Find where the given text appears and provide that cell's center as [x, y] coordinate. 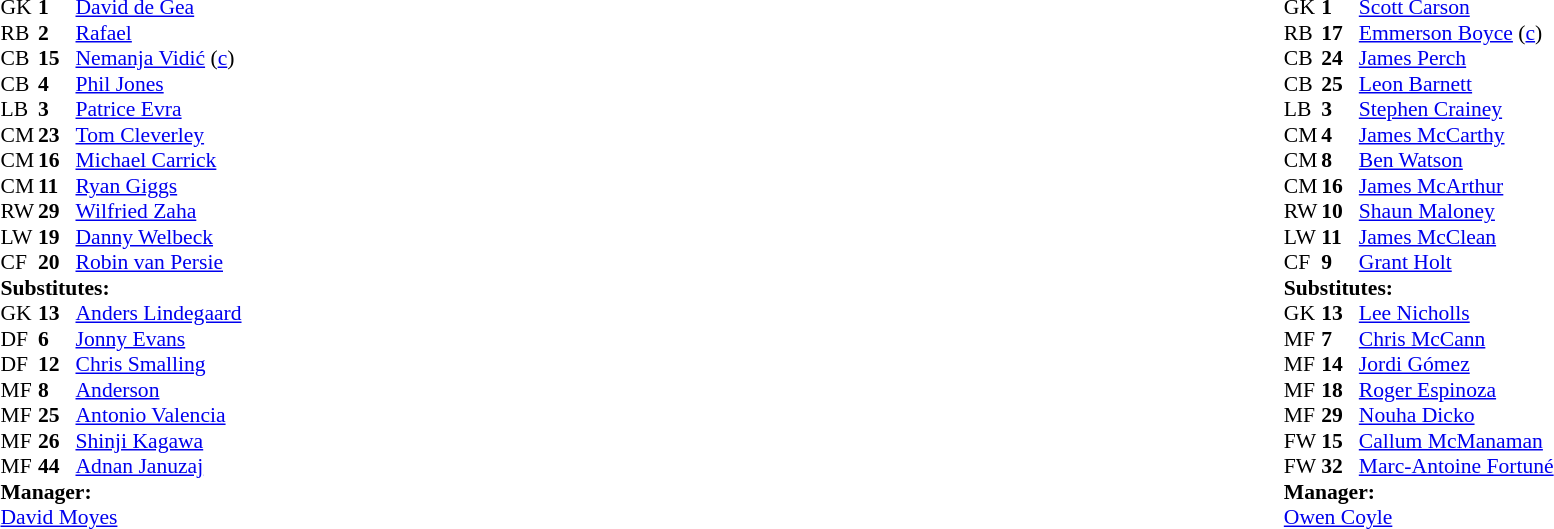
Phil Jones [159, 84]
10 [1340, 211]
26 [57, 441]
Shaun Maloney [1456, 211]
James McCarthy [1456, 135]
Lee Nicholls [1456, 313]
Stephen Crainey [1456, 109]
Marc-Antoine Fortuné [1456, 467]
23 [57, 135]
Chris McCann [1456, 339]
Chris Smalling [159, 365]
Jordi Gómez [1456, 365]
James Perch [1456, 59]
Danny Welbeck [159, 237]
Roger Espinoza [1456, 390]
19 [57, 237]
44 [57, 467]
32 [1340, 467]
James McClean [1456, 237]
17 [1340, 33]
Emmerson Boyce (c) [1456, 33]
Shinji Kagawa [159, 441]
Leon Barnett [1456, 84]
Wilfried Zaha [159, 211]
Tom Cleverley [159, 135]
Nemanja Vidić (c) [159, 59]
Antonio Valencia [159, 415]
20 [57, 263]
Anders Lindegaard [159, 313]
Adnan Januzaj [159, 467]
14 [1340, 365]
18 [1340, 390]
Ryan Giggs [159, 186]
Michael Carrick [159, 161]
Callum McManaman [1456, 441]
9 [1340, 263]
Grant Holt [1456, 263]
24 [1340, 59]
Jonny Evans [159, 339]
12 [57, 365]
Rafael [159, 33]
7 [1340, 339]
Ben Watson [1456, 161]
Robin van Persie [159, 263]
2 [57, 33]
6 [57, 339]
Anderson [159, 390]
Patrice Evra [159, 109]
James McArthur [1456, 186]
Nouha Dicko [1456, 415]
